Detect which cell encompasses the target text, then output its [X, Y] center coordinate. 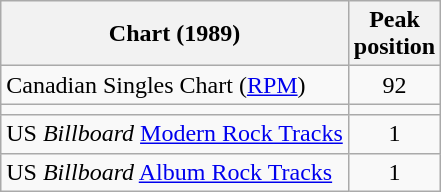
Canadian Singles Chart (RPM) [175, 85]
Peakposition [394, 34]
US Billboard Album Rock Tracks [175, 172]
92 [394, 85]
US Billboard Modern Rock Tracks [175, 134]
Chart (1989) [175, 34]
